Identify which cell holds the provided text, then report its (X, Y) central coordinate. 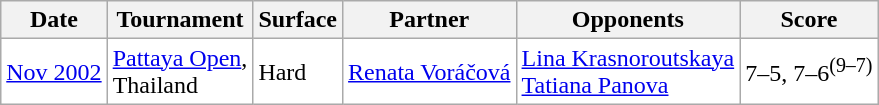
Pattaya Open, Thailand (180, 72)
Renata Voráčová (430, 72)
Partner (430, 20)
Surface (298, 20)
7–5, 7–6(9–7) (809, 72)
Score (809, 20)
Lina Krasnoroutskaya Tatiana Panova (628, 72)
Nov 2002 (54, 72)
Date (54, 20)
Tournament (180, 20)
Hard (298, 72)
Opponents (628, 20)
